Output the (x, y) coordinate of the center of the cell containing the given text.  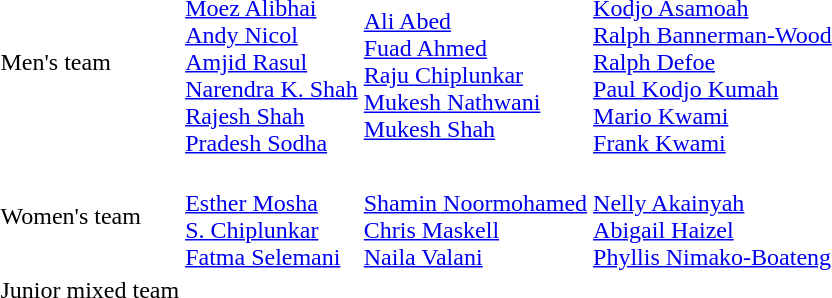
Shamin NoormohamedChris MaskellNaila Valani (475, 216)
Esther MoshaS. ChiplunkarFatma Selemani (272, 216)
